Capture the cell that displays the provided text and extract its [X, Y] central coordinate. 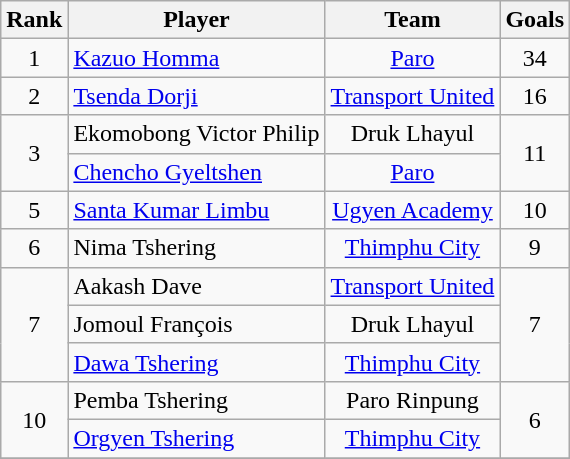
Player [196, 20]
11 [535, 153]
Orgyen Tshering [196, 438]
Tsenda Dorji [196, 96]
34 [535, 58]
Ugyen Academy [412, 210]
Dawa Tshering [196, 362]
Jomoul François [196, 324]
Team [412, 20]
9 [535, 248]
Ekomobong Victor Philip [196, 134]
2 [34, 96]
Santa Kumar Limbu [196, 210]
5 [34, 210]
16 [535, 96]
Pemba Tshering [196, 400]
3 [34, 153]
Chencho Gyeltshen [196, 172]
Goals [535, 20]
Aakash Dave [196, 286]
Rank [34, 20]
Nima Tshering [196, 248]
Kazuo Homma [196, 58]
Paro Rinpung [412, 400]
1 [34, 58]
